Return the (x, y) coordinate for the center point of the cell that contains the specified text.  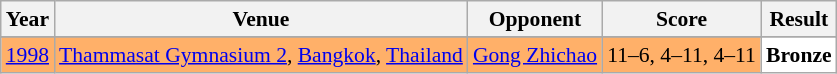
11–6, 4–11, 4–11 (682, 55)
1998 (28, 55)
Score (682, 19)
Year (28, 19)
Bronze (799, 55)
Venue (261, 19)
Opponent (535, 19)
Result (799, 19)
Gong Zhichao (535, 55)
Thammasat Gymnasium 2, Bangkok, Thailand (261, 55)
